Determine the [x, y] coordinate at the center of the cell enclosing the given text.  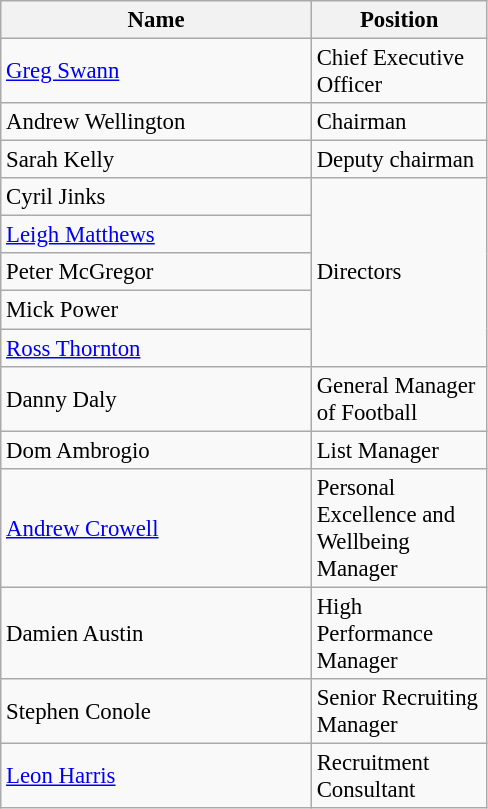
Dom Ambrogio [156, 450]
Sarah Kelly [156, 160]
High Performance Manager [399, 633]
Ross Thornton [156, 348]
Andrew Crowell [156, 528]
Stephen Conole [156, 712]
Senior Recruiting Manager [399, 712]
Leon Harris [156, 776]
Cyril Jinks [156, 197]
General Manager of Football [399, 398]
List Manager [399, 450]
Directors [399, 272]
Danny Daly [156, 398]
Leigh Matthews [156, 235]
Mick Power [156, 310]
Deputy chairman [399, 160]
Chief Executive Officer [399, 72]
Personal Excellence and Wellbeing Manager [399, 528]
Damien Austin [156, 633]
Name [156, 20]
Recruitment Consultant [399, 776]
Chairman [399, 122]
Greg Swann [156, 72]
Andrew Wellington [156, 122]
Peter McGregor [156, 273]
Position [399, 20]
